Return [X, Y] of the center of cell containing provided text 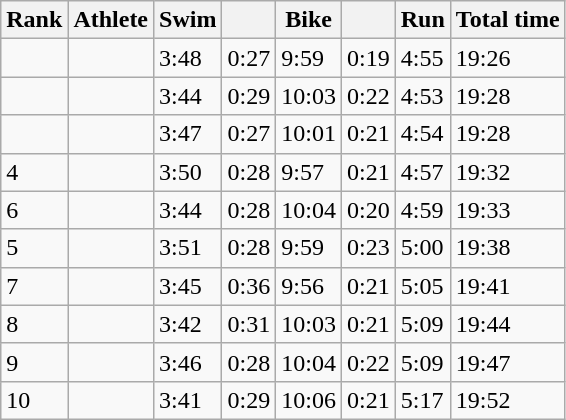
9:56 [309, 286]
9 [34, 362]
19:26 [508, 58]
4 [34, 172]
19:52 [508, 400]
Run [422, 20]
3:50 [188, 172]
0:36 [249, 286]
Total time [508, 20]
4:53 [422, 96]
4:57 [422, 172]
3:46 [188, 362]
3:42 [188, 324]
3:41 [188, 400]
4:54 [422, 134]
5 [34, 248]
0:19 [368, 58]
4:59 [422, 210]
19:38 [508, 248]
0:20 [368, 210]
5:17 [422, 400]
10 [34, 400]
3:51 [188, 248]
10:06 [309, 400]
19:33 [508, 210]
5:00 [422, 248]
19:44 [508, 324]
7 [34, 286]
Rank [34, 20]
3:47 [188, 134]
Bike [309, 20]
8 [34, 324]
19:32 [508, 172]
3:48 [188, 58]
19:47 [508, 362]
19:41 [508, 286]
3:45 [188, 286]
Swim [188, 20]
4:55 [422, 58]
10:01 [309, 134]
6 [34, 210]
5:05 [422, 286]
Athlete [111, 20]
0:31 [249, 324]
0:23 [368, 248]
9:57 [309, 172]
